Capture the cell that displays the provided text and extract its [x, y] central coordinate. 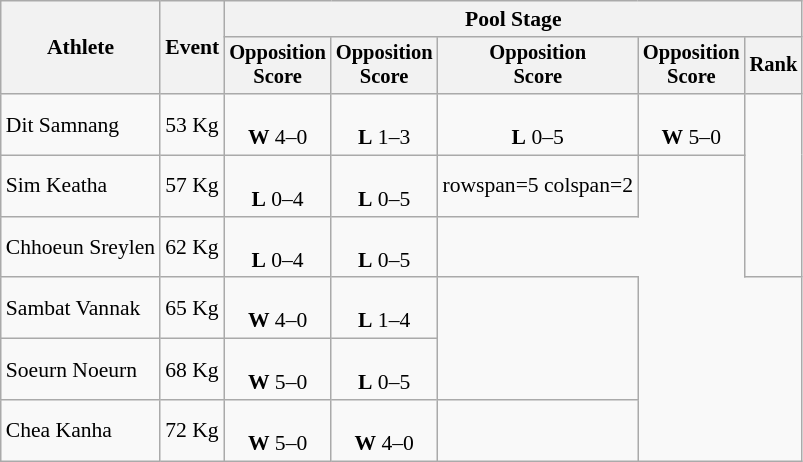
Rank [774, 66]
Event [192, 48]
Sim Keatha [80, 186]
68 Kg [192, 370]
Soeurn Noeurn [80, 370]
65 Kg [192, 308]
L 1–4 [384, 308]
57 Kg [192, 186]
72 Kg [192, 430]
L 1–3 [384, 124]
Dit Samnang [80, 124]
53 Kg [192, 124]
Athlete [80, 48]
Chea Kanha [80, 430]
rowspan=5 colspan=2 [538, 186]
Sambat Vannak [80, 308]
62 Kg [192, 248]
Chhoeun Sreylen [80, 248]
Pool Stage [513, 19]
